Search for the cell housing the specified text and yield its [X, Y] center coordinate. 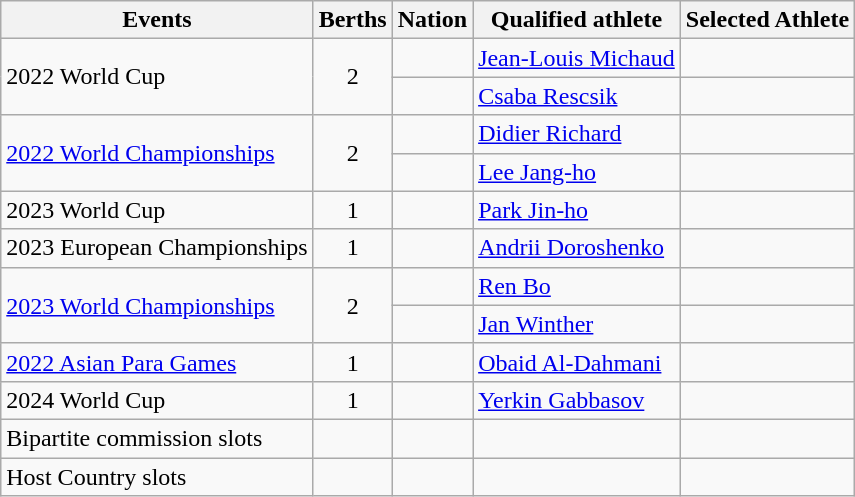
2022 Asian Para Games [157, 362]
Park Jin-ho [577, 210]
2023 World Cup [157, 210]
Jean-Louis Michaud [577, 58]
Berths [352, 20]
Events [157, 20]
Andrii Doroshenko [577, 248]
Lee Jang-ho [577, 172]
2024 World Cup [157, 400]
Bipartite commission slots [157, 438]
Yerkin Gabbasov [577, 400]
Qualified athlete [577, 20]
Obaid Al-Dahmani [577, 362]
Selected Athlete [767, 20]
2022 World Championships [157, 153]
2022 World Cup [157, 77]
2023 European Championships [157, 248]
Didier Richard [577, 134]
Jan Winther [577, 324]
Host Country slots [157, 477]
Nation [432, 20]
Ren Bo [577, 286]
2023 World Championships [157, 305]
Csaba Rescsik [577, 96]
